Provide the [X, Y] coordinate of the cell's center where the given text is located.  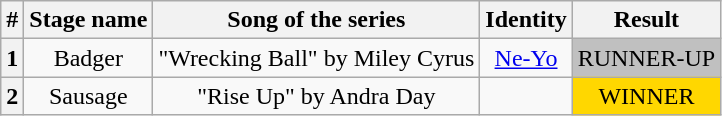
WINNER [646, 96]
"Rise Up" by Andra Day [316, 96]
# [12, 20]
Sausage [88, 96]
Result [646, 20]
Badger [88, 58]
RUNNER-UP [646, 58]
Song of the series [316, 20]
1 [12, 58]
"Wrecking Ball" by Miley Cyrus [316, 58]
Stage name [88, 20]
Identity [526, 20]
2 [12, 96]
Ne-Yo [526, 58]
